Return the (X, Y) coordinate for the center point of the cell that contains the specified text.  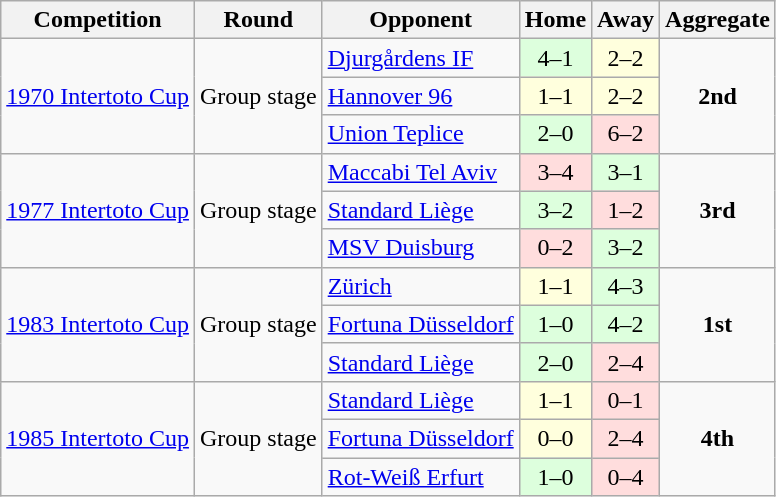
Djurgårdens IF (420, 58)
1977 Intertoto Cup (98, 210)
2nd (718, 96)
Aggregate (718, 20)
0–1 (626, 400)
6–2 (626, 134)
Opponent (420, 20)
4th (718, 438)
1st (718, 324)
MSV Duisburg (420, 248)
Round (258, 20)
1970 Intertoto Cup (98, 96)
Zürich (420, 286)
Hannover 96 (420, 96)
Union Teplice (420, 134)
3rd (718, 210)
1–2 (626, 210)
4–1 (555, 58)
Home (555, 20)
3–4 (555, 172)
4–3 (626, 286)
Maccabi Tel Aviv (420, 172)
0–0 (555, 438)
0–4 (626, 477)
4–2 (626, 324)
Away (626, 20)
1983 Intertoto Cup (98, 324)
0–2 (555, 248)
1985 Intertoto Cup (98, 438)
3–1 (626, 172)
Rot-Weiß Erfurt (420, 477)
Competition (98, 20)
